Return the (X, Y) coordinate for the center point of the cell that contains the specified text.  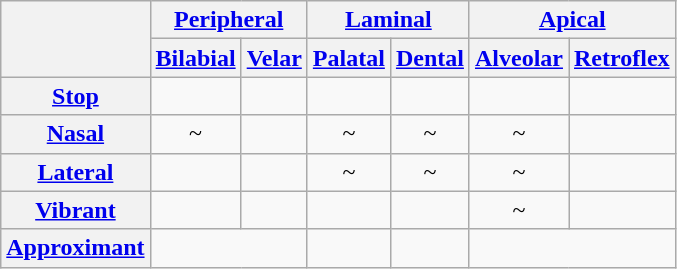
Alveolar (518, 58)
Apical (572, 20)
Velar (274, 58)
Laminal (388, 20)
Dental (430, 58)
Bilabial (196, 58)
Peripheral (228, 20)
Approximant (76, 248)
Stop (76, 96)
Lateral (76, 172)
Vibrant (76, 210)
Retroflex (622, 58)
Nasal (76, 134)
Palatal (348, 58)
